Output the [x, y] coordinate of the center of the cell containing the given text.  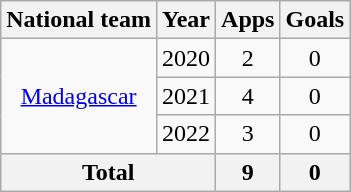
National team [79, 20]
3 [248, 134]
2 [248, 58]
Year [186, 20]
4 [248, 96]
2022 [186, 134]
9 [248, 172]
Madagascar [79, 96]
Goals [315, 20]
2020 [186, 58]
Total [108, 172]
Apps [248, 20]
2021 [186, 96]
